Determine the [x, y] coordinate at the center of the cell enclosing the given text.  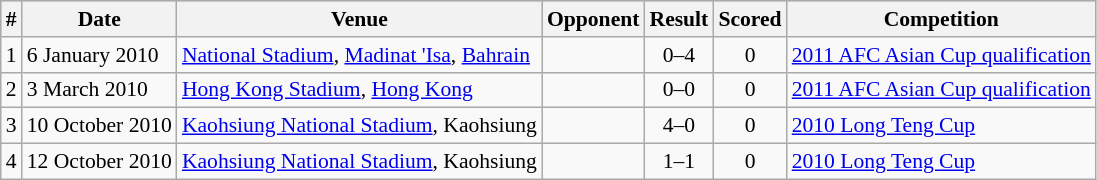
National Stadium, Madinat 'Isa, Bahrain [360, 55]
1 [12, 55]
Result [678, 19]
12 October 2010 [100, 162]
Venue [360, 19]
Date [100, 19]
Hong Kong Stadium, Hong Kong [360, 90]
0–0 [678, 90]
4–0 [678, 126]
Scored [750, 19]
3 [12, 126]
10 October 2010 [100, 126]
1–1 [678, 162]
Competition [942, 19]
0–4 [678, 55]
3 March 2010 [100, 90]
6 January 2010 [100, 55]
Opponent [594, 19]
# [12, 19]
4 [12, 162]
2 [12, 90]
